Find where the given text appears and provide that cell's center as (X, Y) coordinate. 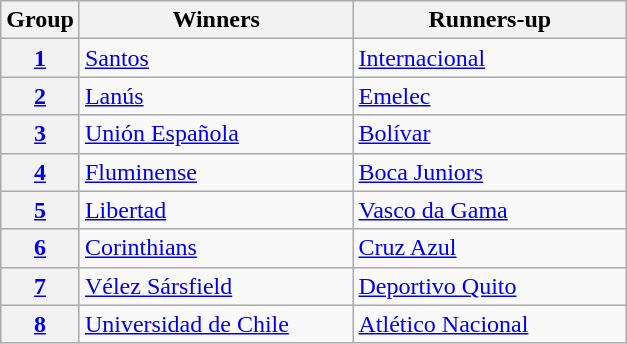
8 (40, 324)
Winners (216, 20)
Santos (216, 58)
Corinthians (216, 248)
4 (40, 172)
6 (40, 248)
Libertad (216, 210)
Boca Juniors (490, 172)
Bolívar (490, 134)
Vélez Sársfield (216, 286)
Runners-up (490, 20)
3 (40, 134)
Atlético Nacional (490, 324)
Deportivo Quito (490, 286)
Emelec (490, 96)
7 (40, 286)
Internacional (490, 58)
Lanús (216, 96)
Universidad de Chile (216, 324)
Group (40, 20)
1 (40, 58)
5 (40, 210)
Cruz Azul (490, 248)
2 (40, 96)
Vasco da Gama (490, 210)
Fluminense (216, 172)
Unión Española (216, 134)
